Scan for the cell matching the given text and deliver its (X, Y) coordinate at center. 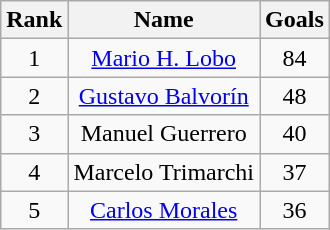
3 (34, 134)
36 (295, 210)
Rank (34, 20)
Gustavo Balvorín (164, 96)
5 (34, 210)
Manuel Guerrero (164, 134)
Name (164, 20)
37 (295, 172)
48 (295, 96)
4 (34, 172)
84 (295, 58)
1 (34, 58)
40 (295, 134)
2 (34, 96)
Carlos Morales (164, 210)
Mario H. Lobo (164, 58)
Marcelo Trimarchi (164, 172)
Goals (295, 20)
